Output the (x, y) coordinate of the center of the cell containing the given text.  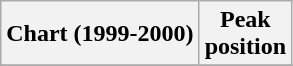
Chart (1999-2000) (100, 34)
Peakposition (245, 34)
